For the text-containing cell, return its midpoint in (X, Y) coordinate format. 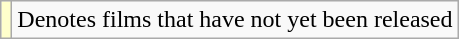
Denotes films that have not yet been released (235, 20)
